From the cell containing the given text, extract its center point as [X, Y] coordinate. 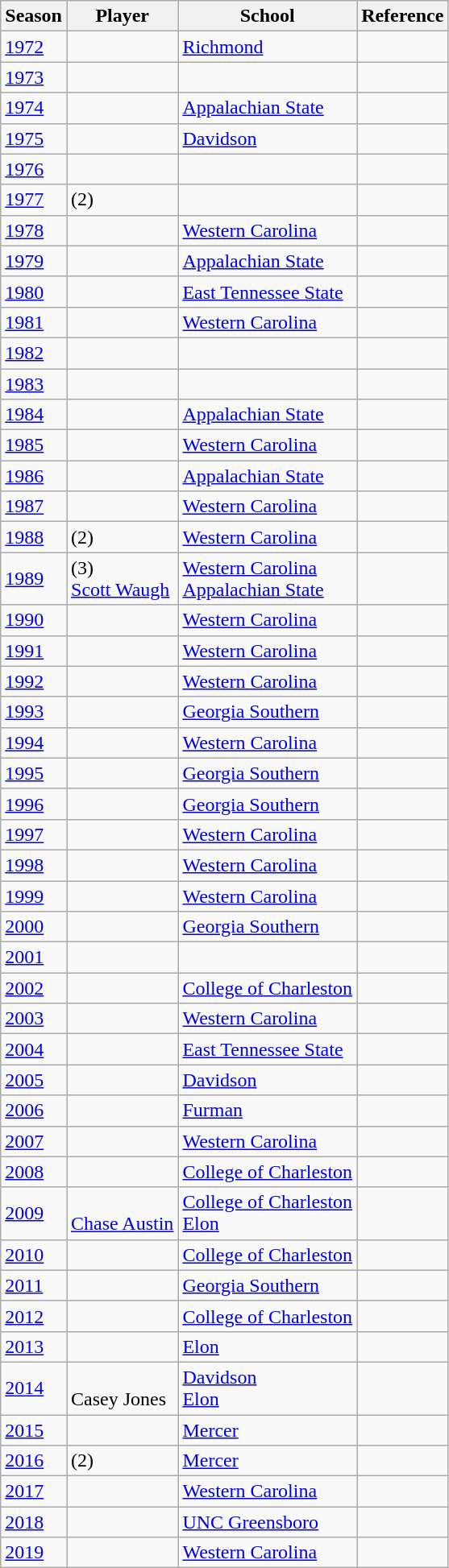
Season [34, 16]
2018 [34, 1522]
2012 [34, 1316]
2010 [34, 1255]
Chase Austin [122, 1213]
1981 [34, 322]
1979 [34, 261]
1998 [34, 865]
1977 [34, 200]
College of CharlestonElon [268, 1213]
1980 [34, 292]
UNC Greensboro [268, 1522]
Reference [403, 16]
2008 [34, 1172]
1976 [34, 169]
1992 [34, 681]
2014 [34, 1388]
1986 [34, 476]
2005 [34, 1080]
Elon [268, 1347]
2004 [34, 1049]
Furman [268, 1111]
2011 [34, 1285]
2017 [34, 1491]
1989 [34, 578]
1982 [34, 353]
1993 [34, 712]
1987 [34, 507]
1988 [34, 537]
1983 [34, 384]
1999 [34, 896]
DavidsonElon [268, 1388]
1995 [34, 773]
1994 [34, 743]
1973 [34, 77]
1972 [34, 47]
2009 [34, 1213]
School [268, 16]
1974 [34, 108]
(3)Scott Waugh [122, 578]
2019 [34, 1553]
1996 [34, 804]
2013 [34, 1347]
2007 [34, 1141]
2015 [34, 1429]
Richmond [268, 47]
2006 [34, 1111]
1978 [34, 230]
1991 [34, 651]
1990 [34, 620]
1984 [34, 415]
2003 [34, 1019]
2002 [34, 988]
2000 [34, 927]
2016 [34, 1461]
1997 [34, 834]
2001 [34, 958]
Player [122, 16]
Casey Jones [122, 1388]
1975 [34, 139]
Western CarolinaAppalachian State [268, 578]
1985 [34, 445]
